Find where the given text appears and provide that cell's center as [X, Y] coordinate. 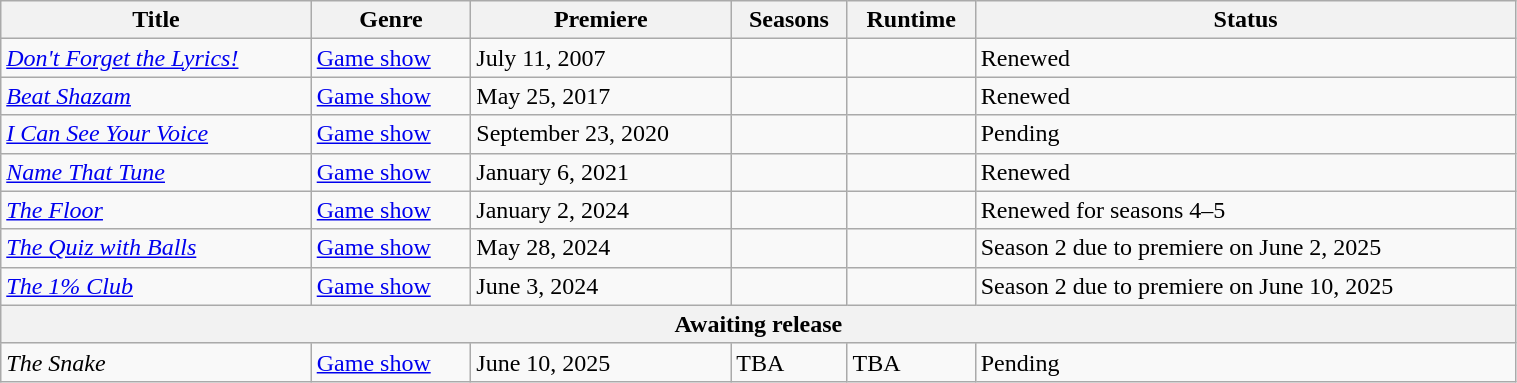
The Floor [156, 210]
Runtime [911, 20]
May 25, 2017 [601, 96]
Title [156, 20]
January 2, 2024 [601, 210]
Awaiting release [758, 324]
Season 2 due to premiere on June 2, 2025 [1246, 248]
The Quiz with Balls [156, 248]
I Can See Your Voice [156, 134]
Renewed for seasons 4–5 [1246, 210]
September 23, 2020 [601, 134]
January 6, 2021 [601, 172]
May 28, 2024 [601, 248]
The 1% Club [156, 286]
July 11, 2007 [601, 58]
June 10, 2025 [601, 362]
June 3, 2024 [601, 286]
Status [1246, 20]
Beat Shazam [156, 96]
Premiere [601, 20]
Seasons [789, 20]
Don't Forget the Lyrics! [156, 58]
Name That Tune [156, 172]
The Snake [156, 362]
Genre [391, 20]
Season 2 due to premiere on June 10, 2025 [1246, 286]
